From the cell containing the given text, extract its center point as [X, Y] coordinate. 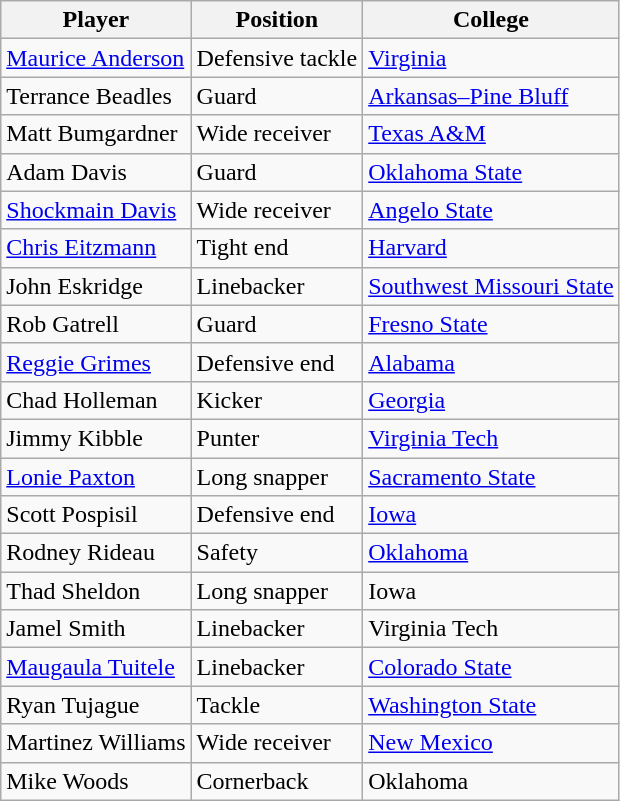
Jamel Smith [96, 629]
New Mexico [491, 743]
Washington State [491, 705]
Fresno State [491, 324]
Virginia [491, 58]
Texas A&M [491, 134]
Southwest Missouri State [491, 286]
Georgia [491, 400]
Cornerback [277, 781]
Terrance Beadles [96, 96]
Matt Bumgardner [96, 134]
Kicker [277, 400]
Tackle [277, 705]
Maugaula Tuitele [96, 667]
Oklahoma State [491, 172]
Arkansas–Pine Bluff [491, 96]
Maurice Anderson [96, 58]
Scott Pospisil [96, 515]
Rob Gatrell [96, 324]
Sacramento State [491, 477]
Rodney Rideau [96, 553]
Adam Davis [96, 172]
Martinez Williams [96, 743]
Angelo State [491, 210]
Chad Holleman [96, 400]
Colorado State [491, 667]
Reggie Grimes [96, 362]
Player [96, 20]
Punter [277, 438]
Harvard [491, 248]
John Eskridge [96, 286]
Alabama [491, 362]
Safety [277, 553]
Defensive tackle [277, 58]
Mike Woods [96, 781]
Tight end [277, 248]
Ryan Tujague [96, 705]
Thad Sheldon [96, 591]
Lonie Paxton [96, 477]
Position [277, 20]
College [491, 20]
Shockmain Davis [96, 210]
Chris Eitzmann [96, 248]
Jimmy Kibble [96, 438]
